Locate the cell with the specified text and output its [X, Y] center coordinate. 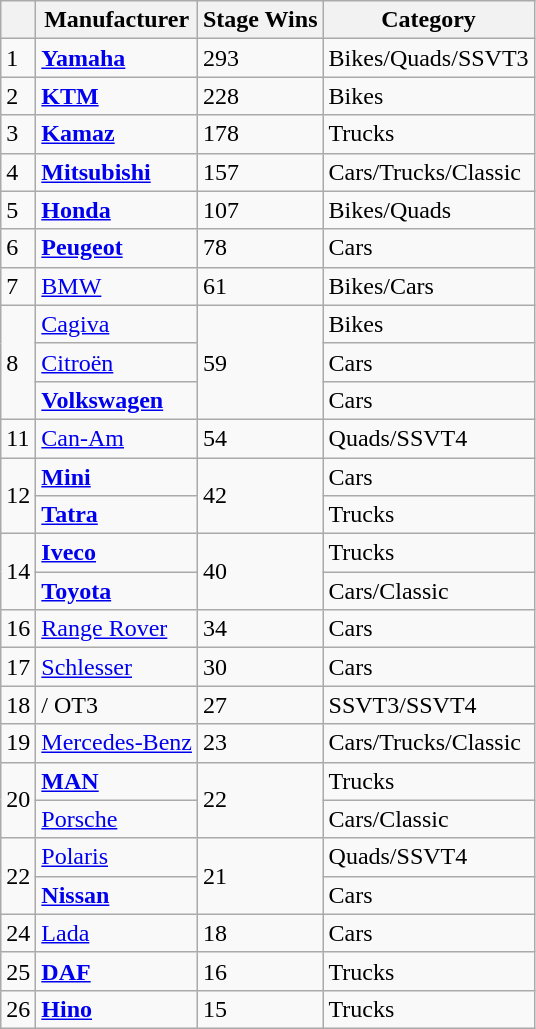
Bikes/Quads/SSVT3 [428, 58]
Range Rover [117, 629]
293 [260, 58]
Peugeot [117, 248]
3 [18, 134]
Iveco [117, 553]
1 [18, 58]
26 [18, 1009]
228 [260, 96]
Bikes/Cars [428, 286]
Manufacturer [117, 20]
7 [18, 286]
Tatra [117, 515]
Mini [117, 477]
Honda [117, 210]
Mercedes-Benz [117, 743]
/ OT3 [117, 705]
61 [260, 286]
6 [18, 248]
DAF [117, 971]
Stage Wins [260, 20]
12 [18, 496]
Category [428, 20]
25 [18, 971]
15 [260, 1009]
Can-Am [117, 438]
Polaris [117, 857]
Volkswagen [117, 400]
4 [18, 172]
23 [260, 743]
SSVT3/SSVT4 [428, 705]
34 [260, 629]
Porsche [117, 819]
Lada [117, 933]
19 [18, 743]
107 [260, 210]
17 [18, 667]
54 [260, 438]
178 [260, 134]
20 [18, 800]
2 [18, 96]
KTM [117, 96]
11 [18, 438]
Toyota [117, 591]
27 [260, 705]
5 [18, 210]
30 [260, 667]
157 [260, 172]
21 [260, 876]
Cagiva [117, 324]
Yamaha [117, 58]
Schlesser [117, 667]
24 [18, 933]
40 [260, 572]
14 [18, 572]
8 [18, 362]
Nissan [117, 895]
78 [260, 248]
59 [260, 362]
BMW [117, 286]
Citroën [117, 362]
42 [260, 496]
Hino [117, 1009]
Bikes/Quads [428, 210]
Kamaz [117, 134]
MAN [117, 781]
Mitsubishi [117, 172]
